Return the [X, Y] coordinate for the center point of the cell that contains the specified text.  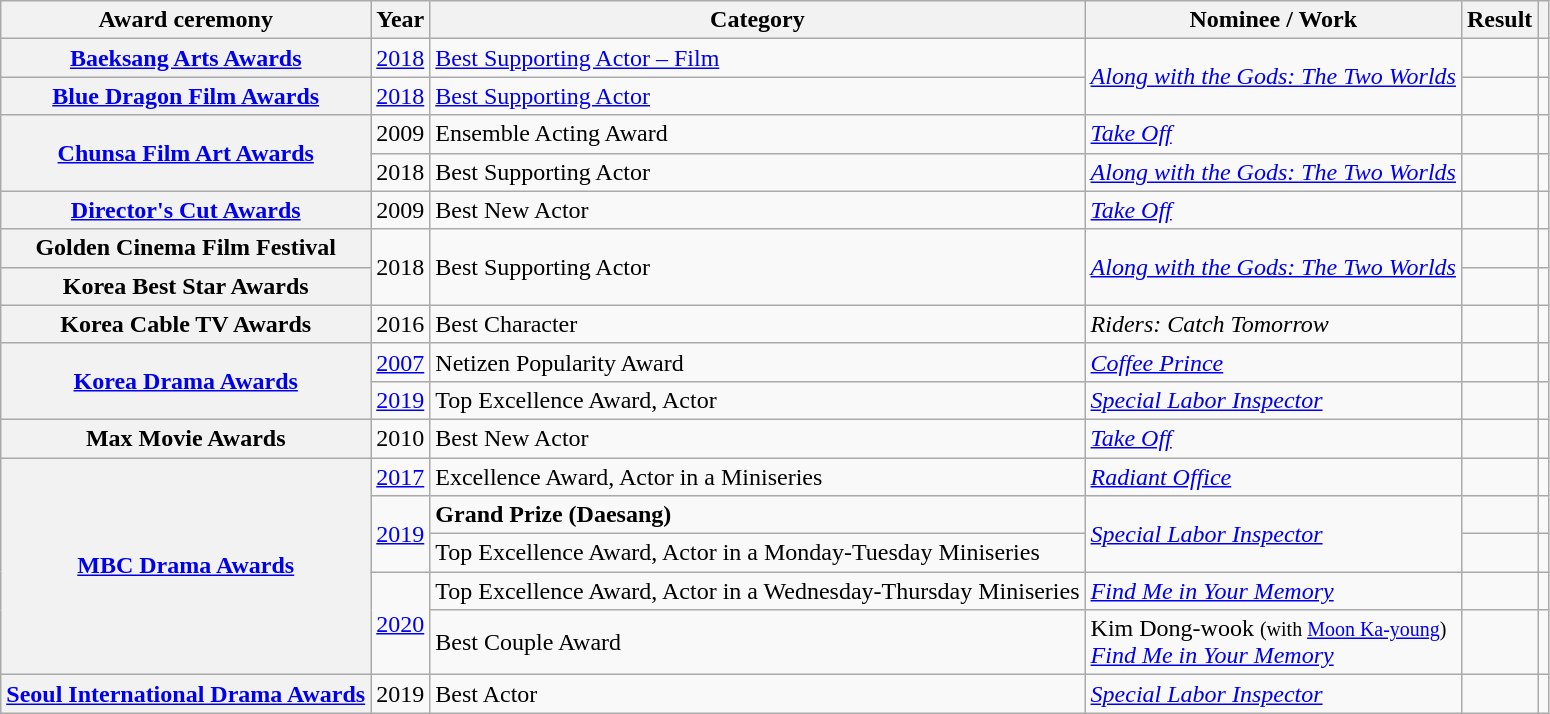
Best Actor [758, 694]
Korea Best Star Awards [186, 286]
Kim Dong-wook (with Moon Ka-young)Find Me in Your Memory [1273, 642]
Radiant Office [1273, 477]
Excellence Award, Actor in a Miniseries [758, 477]
Golden Cinema Film Festival [186, 248]
Chunsa Film Art Awards [186, 153]
MBC Drama Awards [186, 566]
Netizen Popularity Award [758, 362]
Blue Dragon Film Awards [186, 96]
Korea Drama Awards [186, 381]
Year [400, 20]
Seoul International Drama Awards [186, 694]
Best Supporting Actor – Film [758, 58]
Category [758, 20]
Top Excellence Award, Actor in a Wednesday-Thursday Miniseries [758, 591]
Ensemble Acting Award [758, 134]
Max Movie Awards [186, 438]
Director's Cut Awards [186, 210]
Nominee / Work [1273, 20]
2016 [400, 324]
Result [1499, 20]
Riders: Catch Tomorrow [1273, 324]
2020 [400, 624]
Top Excellence Award, Actor in a Monday-Tuesday Miniseries [758, 553]
2010 [400, 438]
Find Me in Your Memory [1273, 591]
Grand Prize (Daesang) [758, 515]
Top Excellence Award, Actor [758, 400]
Best Character [758, 324]
2017 [400, 477]
Coffee Prince [1273, 362]
2007 [400, 362]
Korea Cable TV Awards [186, 324]
Award ceremony [186, 20]
Best Couple Award [758, 642]
Baeksang Arts Awards [186, 58]
